From the cell containing the given text, extract its center point as (X, Y) coordinate. 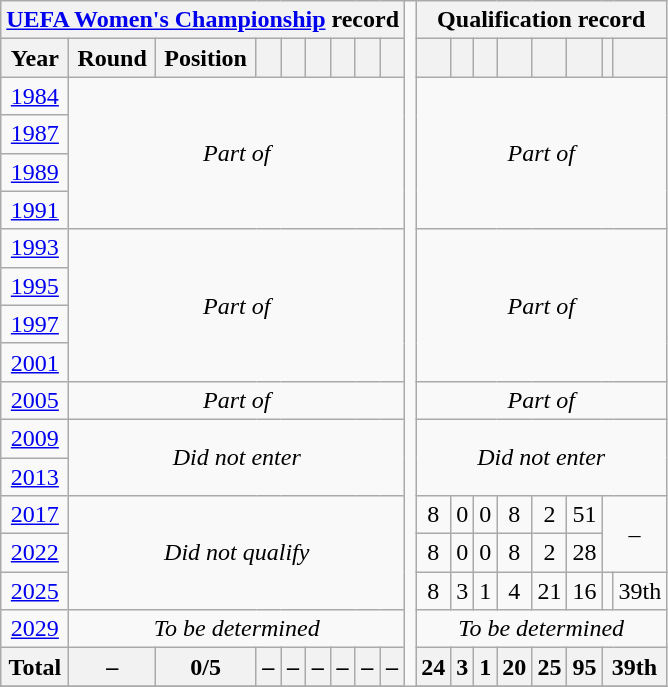
2013 (35, 477)
2001 (35, 362)
Total (35, 667)
2017 (35, 515)
1991 (35, 210)
95 (584, 667)
2029 (35, 629)
UEFA Women's Championship record (203, 20)
20 (514, 667)
21 (550, 591)
Did not qualify (237, 553)
Position (206, 58)
25 (550, 667)
2005 (35, 400)
2025 (35, 591)
Round (112, 58)
51 (584, 515)
24 (434, 667)
16 (584, 591)
1993 (35, 248)
1984 (35, 96)
1995 (35, 286)
2009 (35, 438)
0/5 (206, 667)
4 (514, 591)
2022 (35, 553)
Qualification record (542, 20)
1989 (35, 172)
1987 (35, 134)
1997 (35, 324)
Year (35, 58)
28 (584, 553)
